Determine the (x, y) coordinate at the center of the cell enclosing the given text.  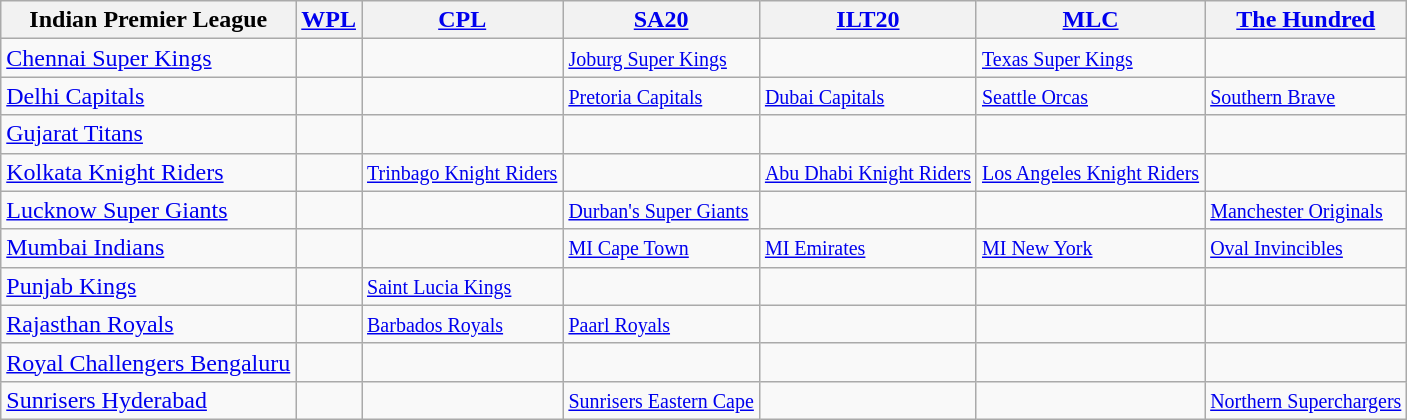
Dubai Capitals (868, 96)
MI Cape Town (661, 248)
Chennai Super Kings (148, 58)
Abu Dhabi Knight Riders (868, 172)
MLC (1090, 20)
Sunrisers Hyderabad (148, 400)
Manchester Originals (1306, 210)
Lucknow Super Giants (148, 210)
Saint Lucia Kings (462, 286)
WPL (329, 20)
Los Angeles Knight Riders (1090, 172)
Sunrisers Eastern Cape (661, 400)
Rajasthan Royals (148, 324)
Barbados Royals (462, 324)
Gujarat Titans (148, 134)
The Hundred (1306, 20)
Paarl Royals (661, 324)
Seattle Orcas (1090, 96)
ILT20 (868, 20)
MI Emirates (868, 248)
Indian Premier League (148, 20)
Kolkata Knight Riders (148, 172)
Northern Superchargers (1306, 400)
Durban's Super Giants (661, 210)
Pretoria Capitals (661, 96)
Oval Invincibles (1306, 248)
CPL (462, 20)
Southern Brave (1306, 96)
Royal Challengers Bengaluru (148, 362)
Punjab Kings (148, 286)
Mumbai Indians (148, 248)
MI New York (1090, 248)
SA20 (661, 20)
Trinbago Knight Riders (462, 172)
Delhi Capitals (148, 96)
Texas Super Kings (1090, 58)
Joburg Super Kings (661, 58)
